Provide the (X, Y) coordinate of the cell's center where the given text is located.  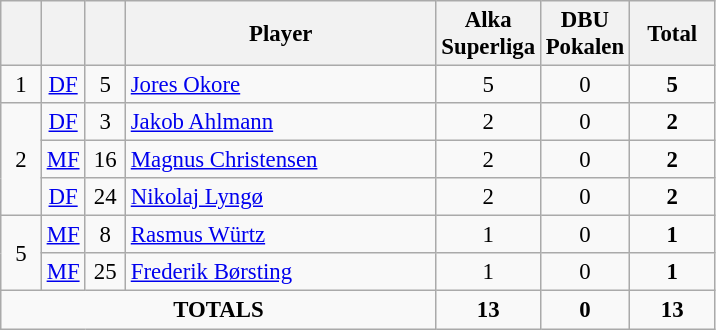
24 (106, 197)
Frederik Børsting (280, 273)
Alka Superliga (488, 34)
8 (106, 235)
16 (106, 160)
Jakob Ahlmann (280, 122)
Nikolaj Lyngø (280, 197)
Rasmus Würtz (280, 235)
Magnus Christensen (280, 160)
TOTALS (218, 310)
Total (672, 34)
25 (106, 273)
Jores Okore (280, 85)
3 (106, 122)
Player (280, 34)
DBU Pokalen (584, 34)
